Determine the [x, y] coordinate at the center of the cell enclosing the given text.  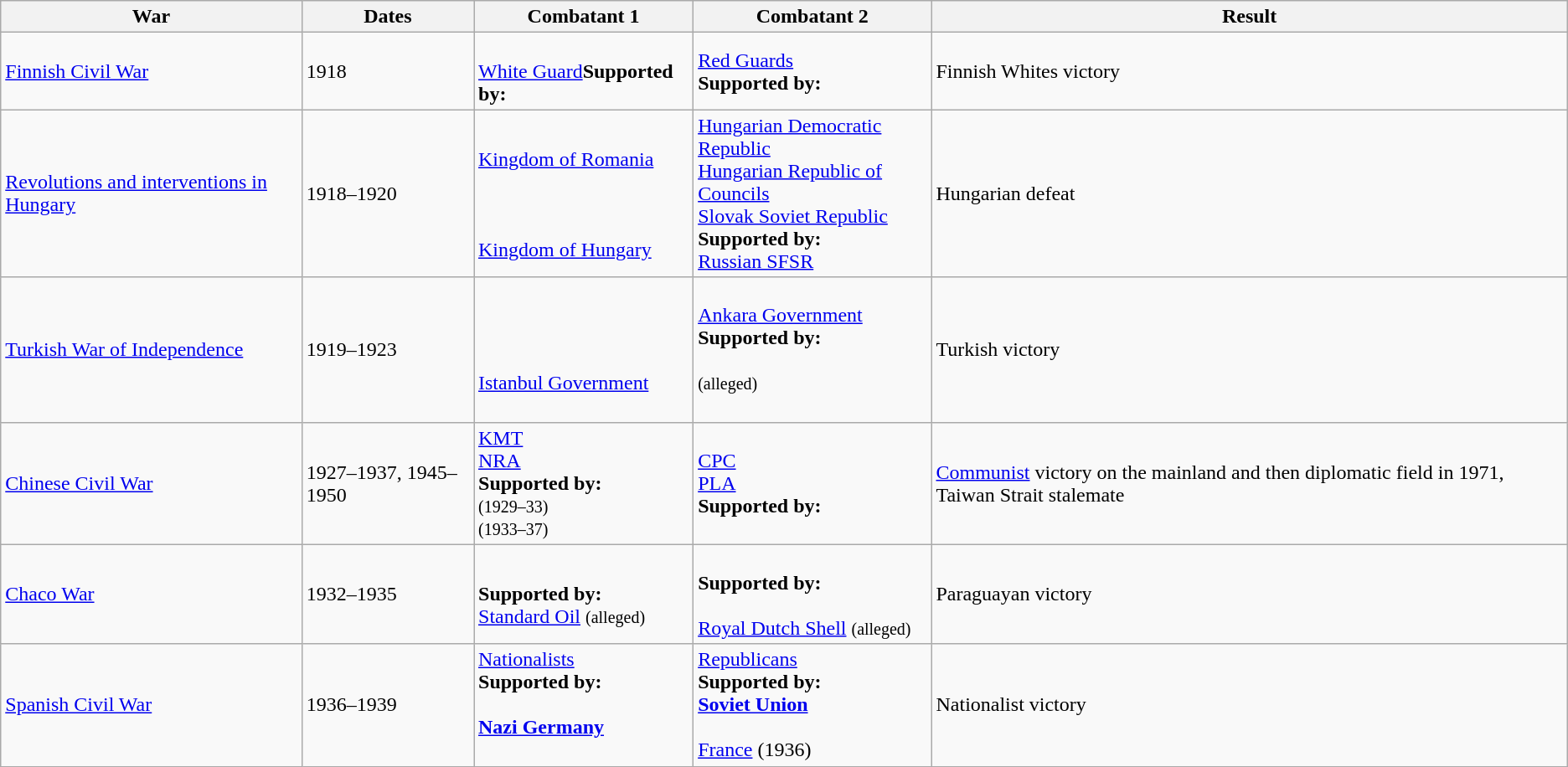
Communist victory on the mainland and then diplomatic field in 1971, Taiwan Strait stalemate [1250, 483]
KMT NRASupported by: (1929–33) (1933–37) [584, 483]
Finnish Whites victory [1250, 71]
Paraguayan victory [1250, 595]
1927–1937, 1945–1950 [387, 483]
Revolutions and interventions in Hungary [151, 193]
War [151, 17]
Chaco War [151, 595]
Hungarian defeat [1250, 193]
Dates [387, 17]
Kingdom of Romania Kingdom of Hungary [584, 193]
Finnish Civil War [151, 71]
Turkish War of Independence [151, 350]
1918–1920 [387, 193]
Red GuardsSupported by: [812, 71]
Combatant 1 [584, 17]
Turkish victory [1250, 350]
Ankara GovernmentSupported by: (alleged) [812, 350]
1936–1939 [387, 705]
1918 [387, 71]
Chinese Civil War [151, 483]
Supported by:Royal Dutch Shell (alleged) [812, 595]
NationalistsSupported by: Nazi Germany [584, 705]
1919–1923 [387, 350]
CPC PLASupported by: [812, 483]
Combatant 2 [812, 17]
Nationalist victory [1250, 705]
RepublicansSupported by: Soviet Union France (1936) [812, 705]
Spanish Civil War [151, 705]
Hungarian Democratic Republic Hungarian Republic of Councils Slovak Soviet RepublicSupported by: Russian SFSR [812, 193]
Supported by:Standard Oil (alleged) [584, 595]
White GuardSupported by: [584, 71]
Result [1250, 17]
Istanbul Government [584, 350]
1932–1935 [387, 595]
